From the cell containing the given text, extract its center point as (X, Y) coordinate. 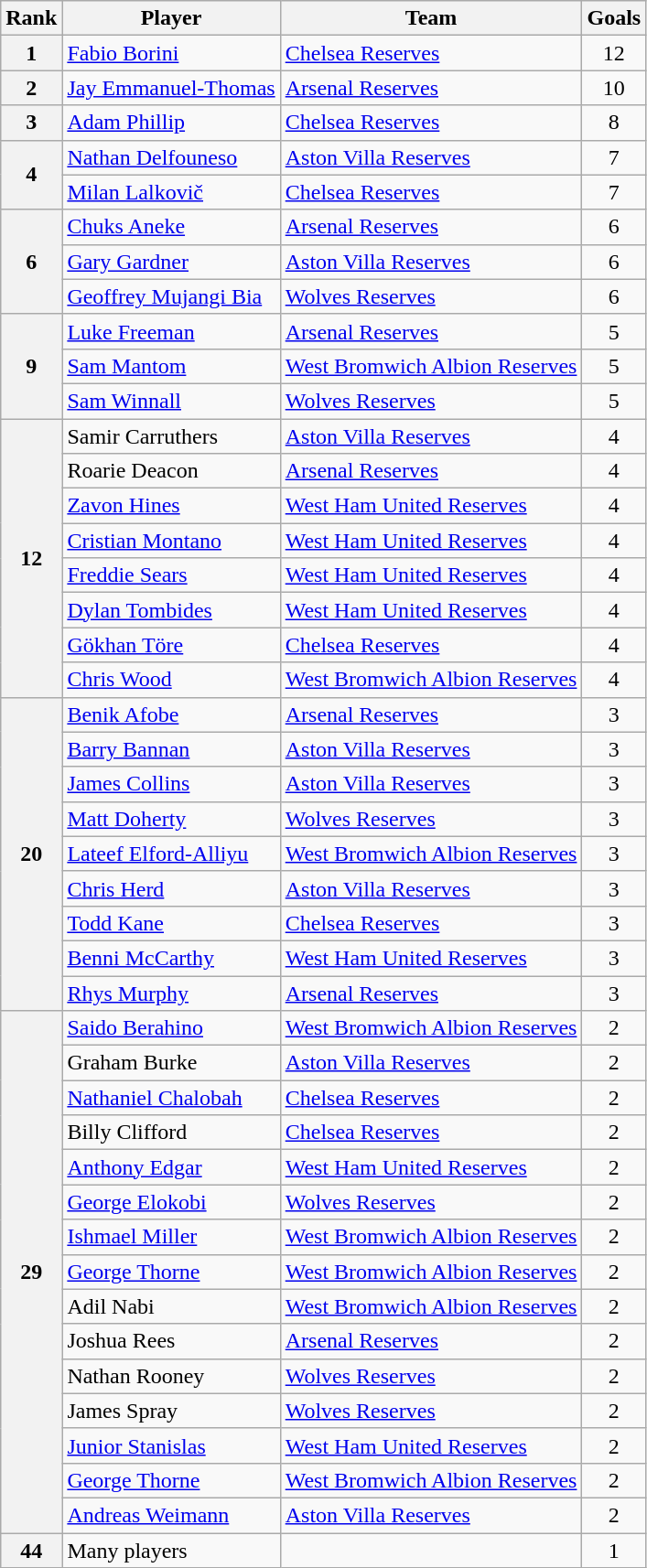
James Spray (171, 1411)
Matt Doherty (171, 819)
Lateef Elford-Alliyu (171, 854)
Freddie Sears (171, 575)
Milan Lalkovič (171, 192)
Graham Burke (171, 1063)
Sam Mantom (171, 366)
Player (171, 18)
Chuks Aneke (171, 227)
Adil Nabi (171, 1306)
James Collins (171, 784)
8 (614, 123)
44 (31, 1551)
Benni McCarthy (171, 958)
Andreas Weimann (171, 1515)
Chris Wood (171, 680)
Fabio Borini (171, 53)
Todd Kane (171, 923)
Nathan Delfouneso (171, 157)
Joshua Rees (171, 1341)
Nathaniel Chalobah (171, 1098)
Nathan Rooney (171, 1376)
Saido Berahino (171, 1028)
Benik Afobe (171, 714)
20 (31, 854)
Rank (31, 18)
Chris Herd (171, 888)
Luke Freeman (171, 331)
Dylan Tombides (171, 610)
Junior Stanislas (171, 1445)
Barry Bannan (171, 749)
Cristian Montano (171, 541)
George Elokobi (171, 1202)
Zavon Hines (171, 506)
Samir Carruthers (171, 436)
Ishmael Miller (171, 1237)
Sam Winnall (171, 401)
Team (431, 18)
Gökhan Töre (171, 645)
Geoffrey Mujangi Bia (171, 296)
29 (31, 1272)
Anthony Edgar (171, 1167)
Billy Clifford (171, 1133)
Roarie Deacon (171, 471)
Rhys Murphy (171, 993)
Adam Phillip (171, 123)
Goals (614, 18)
9 (31, 366)
10 (614, 88)
Many players (171, 1551)
Gary Gardner (171, 262)
Jay Emmanuel-Thomas (171, 88)
